Find where the given text appears and provide that cell's center as [x, y] coordinate. 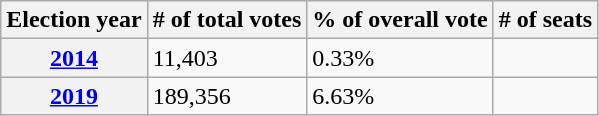
% of overall vote [400, 20]
# of seats [545, 20]
0.33% [400, 58]
11,403 [227, 58]
Election year [74, 20]
6.63% [400, 96]
2014 [74, 58]
# of total votes [227, 20]
189,356 [227, 96]
2019 [74, 96]
